For the text-containing cell, return its midpoint in (X, Y) coordinate format. 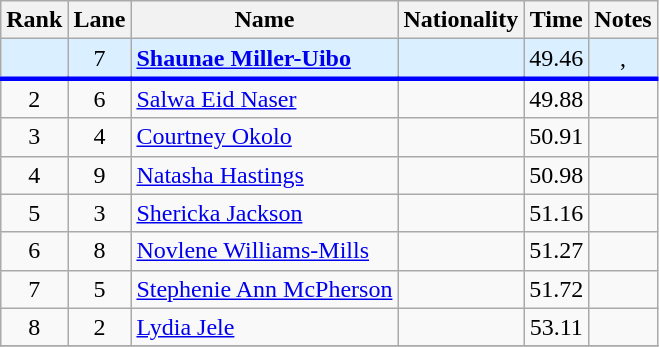
Nationality (461, 20)
51.27 (556, 251)
Name (264, 20)
Novlene Williams-Mills (264, 251)
53.11 (556, 327)
9 (100, 175)
, (623, 59)
Stephenie Ann McPherson (264, 289)
Shaunae Miller-Uibo (264, 59)
Courtney Okolo (264, 137)
49.88 (556, 98)
51.16 (556, 213)
Lydia Jele (264, 327)
Shericka Jackson (264, 213)
50.91 (556, 137)
50.98 (556, 175)
Rank (34, 20)
Lane (100, 20)
49.46 (556, 59)
Salwa Eid Naser (264, 98)
Time (556, 20)
Natasha Hastings (264, 175)
51.72 (556, 289)
Notes (623, 20)
